Find where the given text appears and provide that cell's center as (x, y) coordinate. 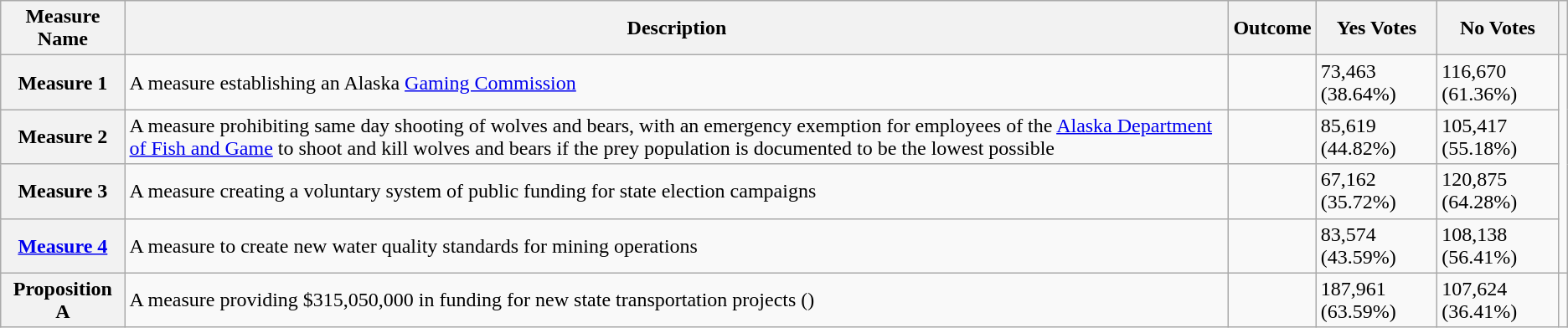
Measure 2 (63, 137)
Proposition A (63, 300)
Outcome (1272, 28)
73,463 (38.64%) (1376, 82)
116,670 (61.36%) (1498, 82)
A measure establishing an Alaska Gaming Commission (677, 82)
67,162 (35.72%) (1376, 191)
A measure to create new water quality standards for mining operations (677, 246)
Measure 3 (63, 191)
85,619 (44.82%) (1376, 137)
A measure creating a voluntary system of public funding for state election campaigns (677, 191)
120,875 (64.28%) (1498, 191)
Measure 4 (63, 246)
A measure providing $315,050,000 in funding for new state transportation projects () (677, 300)
83,574 (43.59%) (1376, 246)
Measure Name (63, 28)
107,624 (36.41%) (1498, 300)
Description (677, 28)
187,961 (63.59%) (1376, 300)
Yes Votes (1376, 28)
105,417 (55.18%) (1498, 137)
Measure 1 (63, 82)
No Votes (1498, 28)
108,138 (56.41%) (1498, 246)
